From the cell containing the given text, extract its center point as [X, Y] coordinate. 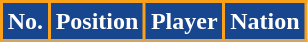
Position [96, 22]
Nation [265, 22]
No. [26, 22]
Player [184, 22]
